Find where the given text appears and provide that cell's center as [X, Y] coordinate. 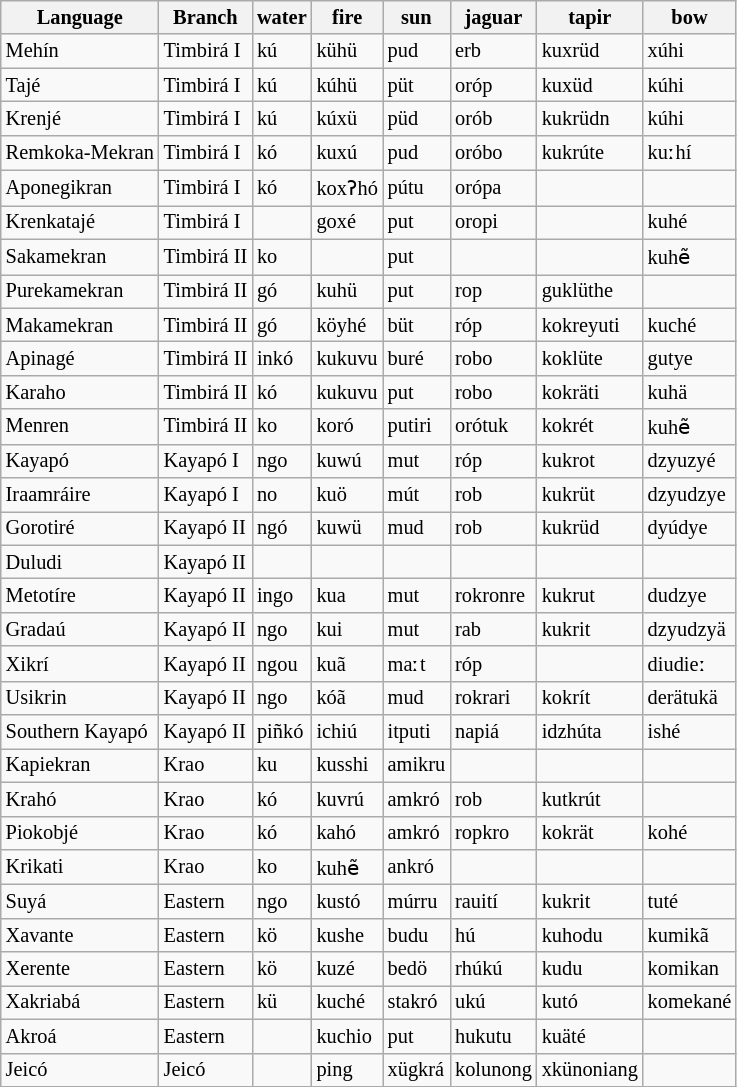
kolunong [494, 1070]
kukrúte [590, 152]
kustó [348, 901]
oróbo [494, 152]
buré [416, 358]
orópa [494, 188]
oróp [494, 85]
ping [348, 1070]
pútu [416, 188]
Southern Kayapó [80, 732]
Suyá [80, 901]
diudieː [690, 664]
Tajé [80, 85]
Xerente [80, 969]
ingo [282, 595]
ankró [416, 866]
koró [348, 426]
kukrot [590, 461]
stakró [416, 1002]
piñkó [282, 732]
Usikrin [80, 698]
koklüte [590, 358]
bedö [416, 969]
tuté [690, 901]
kutó [590, 1002]
rauití [494, 901]
kuwú [348, 461]
múrru [416, 901]
ichiú [348, 732]
dudzye [690, 595]
Krenkatajé [80, 222]
Akroá [80, 1036]
Branch [206, 17]
Language [80, 17]
kokrét [590, 426]
kukrut [590, 595]
Piokobjé [80, 833]
kuvrú [348, 799]
ku [282, 765]
kuhä [690, 392]
maːt [416, 664]
Gorotiré [80, 528]
kuːhí [690, 152]
püt [416, 85]
ukú [494, 1002]
xúhi [690, 51]
kukrüt [590, 495]
gutye [690, 358]
Purekamekran [80, 291]
kushe [348, 935]
rhúkú [494, 969]
xügkrá [416, 1070]
kokrít [590, 698]
dzyudzye [690, 495]
kuhé [690, 222]
itputi [416, 732]
inkó [282, 358]
oropi [494, 222]
hú [494, 935]
kukrüdn [590, 118]
ngó [282, 528]
kuxú [348, 152]
kuö [348, 495]
erb [494, 51]
napiá [494, 732]
Duludi [80, 562]
Apinagé [80, 358]
kokrät [590, 833]
kokräti [590, 392]
kumikã [690, 935]
kuhodu [590, 935]
bow [690, 17]
Iraamráire [80, 495]
kudu [590, 969]
kúhü [348, 85]
guklüthe [590, 291]
Sakamekran [80, 256]
kuchio [348, 1036]
kahó [348, 833]
Karaho [80, 392]
mút [416, 495]
amikru [416, 765]
kuäté [590, 1036]
büt [416, 325]
kuxüd [590, 85]
orób [494, 118]
kukrüd [590, 528]
kóã [348, 698]
Krenjé [80, 118]
Xikrí [80, 664]
Gradaú [80, 629]
dzyuzyé [690, 461]
kúxü [348, 118]
dyúdye [690, 528]
ishé [690, 732]
ngou [282, 664]
Krahó [80, 799]
xkünoniang [590, 1070]
Makamekran [80, 325]
kusshi [348, 765]
putiri [416, 426]
köyhé [348, 325]
kokreyuti [590, 325]
jaguar [494, 17]
Kayapó [80, 461]
Metotíre [80, 595]
rop [494, 291]
Remkoka-Mekran [80, 152]
komekané [690, 1002]
Kapiekran [80, 765]
fire [348, 17]
ropkro [494, 833]
dzyudzyä [690, 629]
Menren [80, 426]
orótuk [494, 426]
derätukä [690, 698]
kuhü [348, 291]
kuã [348, 664]
kua [348, 595]
Krikati [80, 866]
kühü [348, 51]
water [282, 17]
püd [416, 118]
idzhúta [590, 732]
kü [282, 1002]
kuwü [348, 528]
no [282, 495]
Xakriabá [80, 1002]
rokrari [494, 698]
sun [416, 17]
Xavante [80, 935]
rab [494, 629]
kui [348, 629]
kuzé [348, 969]
hukutu [494, 1036]
kutkrút [590, 799]
kuxrüd [590, 51]
rokronre [494, 595]
kohé [690, 833]
tapir [590, 17]
Aponegikran [80, 188]
budu [416, 935]
koxʔhó [348, 188]
goxé [348, 222]
Mehín [80, 51]
komikan [690, 969]
